Provide the [X, Y] coordinate of the cell's center where the given text is located.  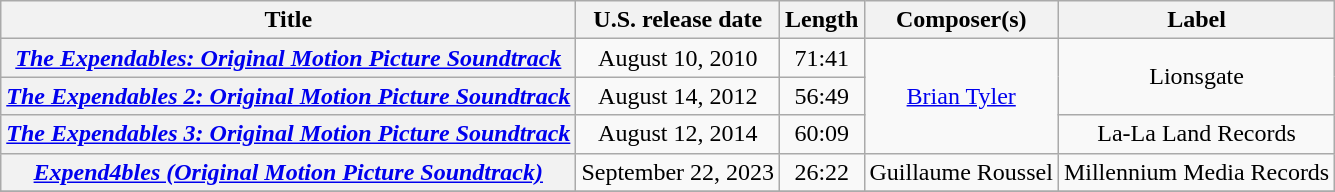
The Expendables 3: Original Motion Picture Soundtrack [288, 134]
26:22 [822, 172]
The Expendables 2: Original Motion Picture Soundtrack [288, 96]
Length [822, 20]
Composer(s) [961, 20]
August 10, 2010 [678, 58]
U.S. release date [678, 20]
Brian Tyler [961, 96]
La-La Land Records [1196, 134]
56:49 [822, 96]
The Expendables: Original Motion Picture Soundtrack [288, 58]
Title [288, 20]
60:09 [822, 134]
Lionsgate [1196, 77]
August 12, 2014 [678, 134]
Guillaume Roussel [961, 172]
August 14, 2012 [678, 96]
71:41 [822, 58]
September 22, 2023 [678, 172]
Expend4bles (Original Motion Picture Soundtrack) [288, 172]
Millennium Media Records [1196, 172]
Label [1196, 20]
